Scan for the cell matching the given text and deliver its (X, Y) coordinate at center. 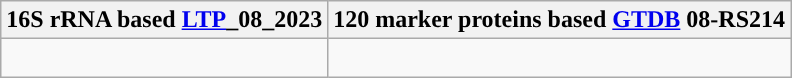
16S rRNA based LTP_08_2023 (164, 20)
120 marker proteins based GTDB 08-RS214 (560, 20)
